Scan for the cell matching the given text and deliver its (X, Y) coordinate at center. 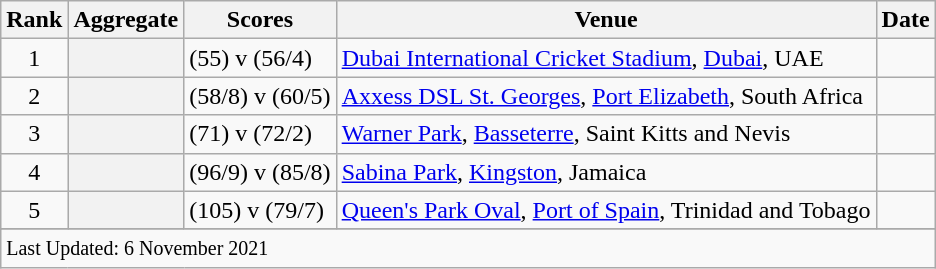
Axxess DSL St. Georges, Port Elizabeth, South Africa (606, 96)
Last Updated: 6 November 2021 (468, 248)
Date (906, 20)
(71) v (72/2) (260, 134)
3 (34, 134)
2 (34, 96)
Venue (606, 20)
5 (34, 210)
Sabina Park, Kingston, Jamaica (606, 172)
(58/8) v (60/5) (260, 96)
Rank (34, 20)
(96/9) v (85/8) (260, 172)
Scores (260, 20)
Aggregate (126, 20)
4 (34, 172)
(105) v (79/7) (260, 210)
1 (34, 58)
Dubai International Cricket Stadium, Dubai, UAE (606, 58)
(55) v (56/4) (260, 58)
Queen's Park Oval, Port of Spain, Trinidad and Tobago (606, 210)
Warner Park, Basseterre, Saint Kitts and Nevis (606, 134)
